Scan for the cell matching the given text and deliver its [x, y] coordinate at center. 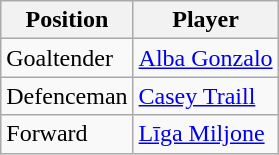
Goaltender [67, 58]
Player [206, 20]
Position [67, 20]
Līga Miljone [206, 134]
Defenceman [67, 96]
Alba Gonzalo [206, 58]
Casey Traill [206, 96]
Forward [67, 134]
